Scan for the cell matching the given text and deliver its [X, Y] coordinate at center. 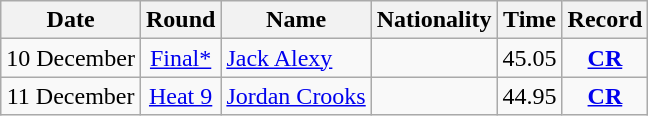
44.95 [530, 96]
11 December [71, 96]
Heat 9 [180, 96]
Time [530, 20]
Name [296, 20]
Jack Alexy [296, 58]
Record [605, 20]
Round [180, 20]
45.05 [530, 58]
Jordan Crooks [296, 96]
Date [71, 20]
10 December [71, 58]
Final* [180, 58]
Nationality [434, 20]
